Detect which cell encompasses the target text, then output its [X, Y] center coordinate. 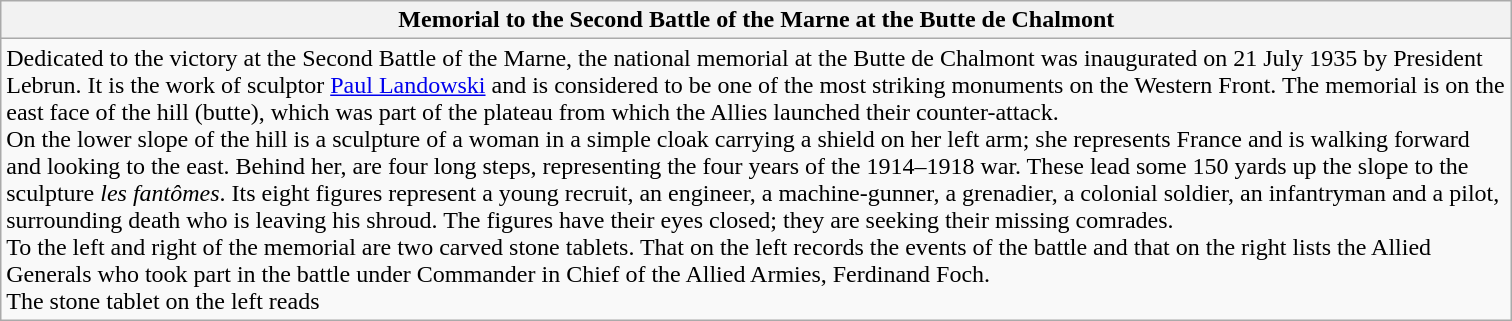
Memorial to the Second Battle of the Marne at the Butte de Chalmont [756, 20]
